Locate the cell with the specified text and output its [X, Y] center coordinate. 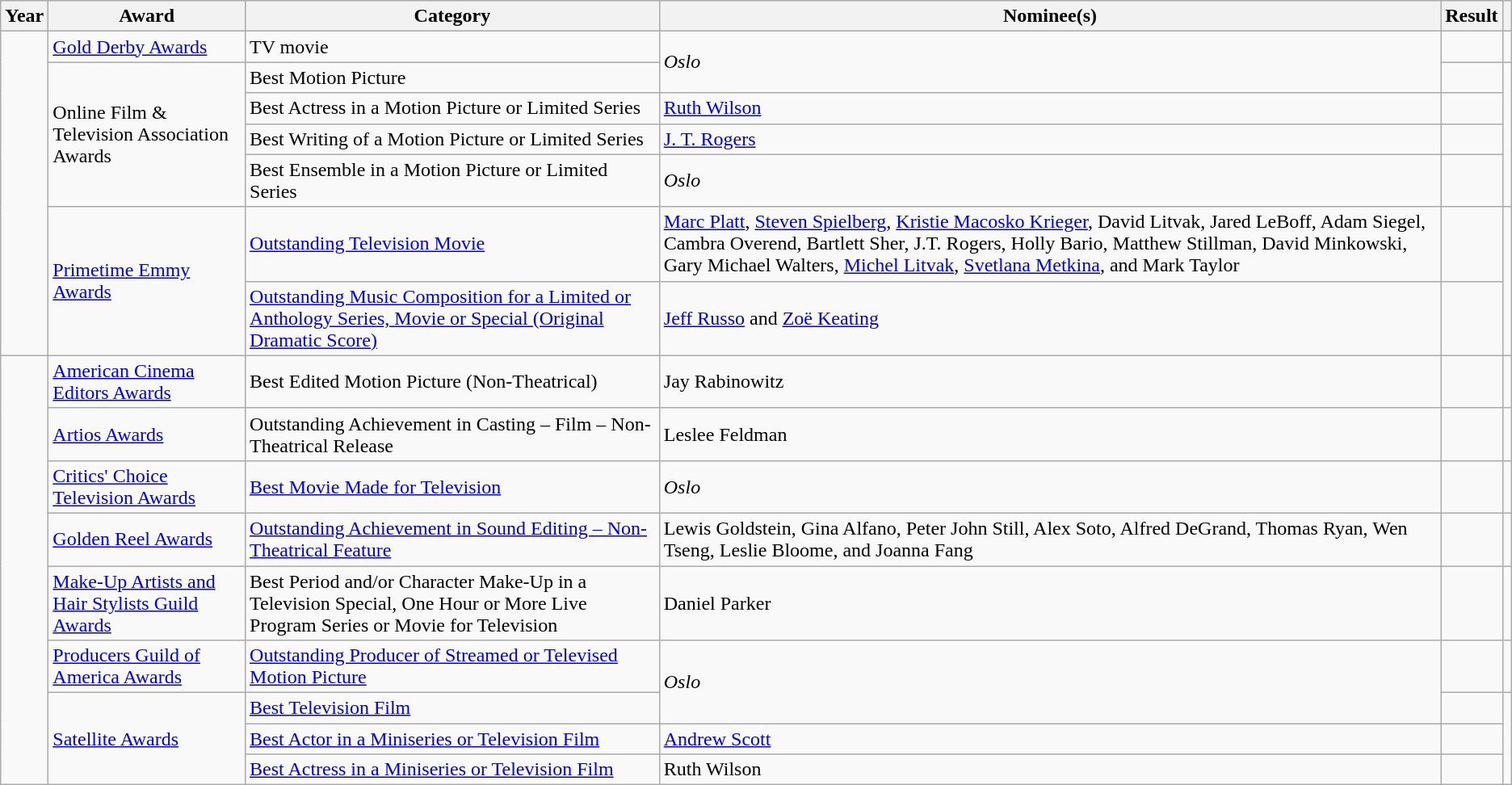
Nominee(s) [1050, 16]
Daniel Parker [1050, 602]
Award [147, 16]
Jeff Russo and Zoë Keating [1050, 318]
Best Actress in a Motion Picture or Limited Series [452, 108]
Jay Rabinowitz [1050, 381]
J. T. Rogers [1050, 139]
Online Film & Television Association Awards [147, 134]
Gold Derby Awards [147, 47]
Best Television Film [452, 708]
Best Motion Picture [452, 78]
American Cinema Editors Awards [147, 381]
Result [1472, 16]
Lewis Goldstein, Gina Alfano, Peter John Still, Alex Soto, Alfred DeGrand, Thomas Ryan, Wen Tseng, Leslie Bloome, and Joanna Fang [1050, 539]
Outstanding Achievement in Sound Editing – Non-Theatrical Feature [452, 539]
Outstanding Music Composition for a Limited or Anthology Series, Movie or Special (Original Dramatic Score) [452, 318]
Outstanding Producer of Streamed or Televised Motion Picture [452, 667]
Category [452, 16]
Andrew Scott [1050, 739]
Leslee Feldman [1050, 434]
Best Period and/or Character Make-Up in a Television Special, One Hour or More Live Program Series or Movie for Television [452, 602]
Outstanding Television Movie [452, 244]
Make-Up Artists and Hair Stylists Guild Awards [147, 602]
Critics' Choice Television Awards [147, 486]
Golden Reel Awards [147, 539]
Producers Guild of America Awards [147, 667]
Primetime Emmy Awards [147, 281]
Artios Awards [147, 434]
Best Actress in a Miniseries or Television Film [452, 770]
Outstanding Achievement in Casting – Film – Non-Theatrical Release [452, 434]
TV movie [452, 47]
Satellite Awards [147, 739]
Best Ensemble in a Motion Picture or Limited Series [452, 181]
Year [24, 16]
Best Writing of a Motion Picture or Limited Series [452, 139]
Best Edited Motion Picture (Non-Theatrical) [452, 381]
Best Actor in a Miniseries or Television Film [452, 739]
Best Movie Made for Television [452, 486]
